Extract the [x, y] coordinate from the center of the cell holding the provided text.  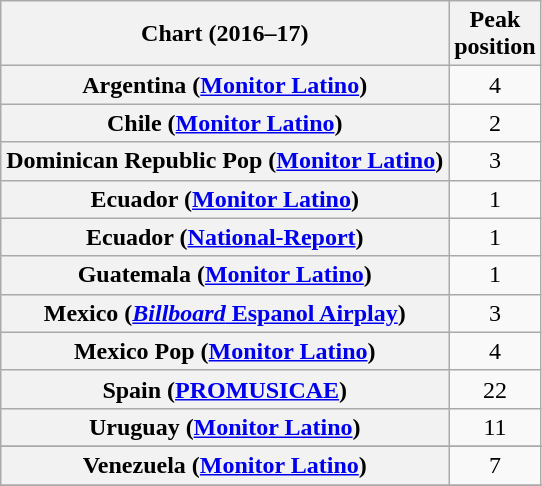
22 [495, 389]
Peakposition [495, 34]
11 [495, 427]
Guatemala (Monitor Latino) [225, 275]
Mexico Pop (Monitor Latino) [225, 351]
Chile (Monitor Latino) [225, 123]
Uruguay (Monitor Latino) [225, 427]
Ecuador (National-Report) [225, 237]
Chart (2016–17) [225, 34]
Mexico (Billboard Espanol Airplay) [225, 313]
Spain (PROMUSICAE) [225, 389]
Argentina (Monitor Latino) [225, 85]
2 [495, 123]
7 [495, 465]
Ecuador (Monitor Latino) [225, 199]
Venezuela (Monitor Latino) [225, 465]
Dominican Republic Pop (Monitor Latino) [225, 161]
